Return [X, Y] of the center of cell containing provided text 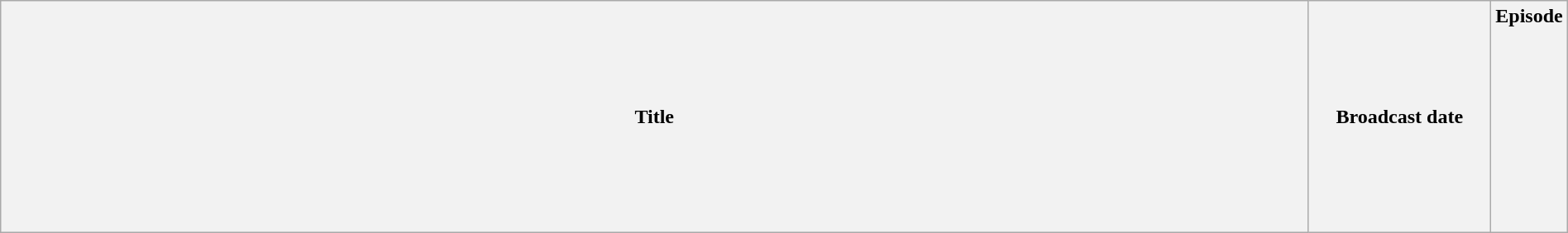
Broadcast date [1399, 117]
Title [655, 117]
Episode [1529, 117]
